Output the [x, y] coordinate of the center of the cell containing the given text.  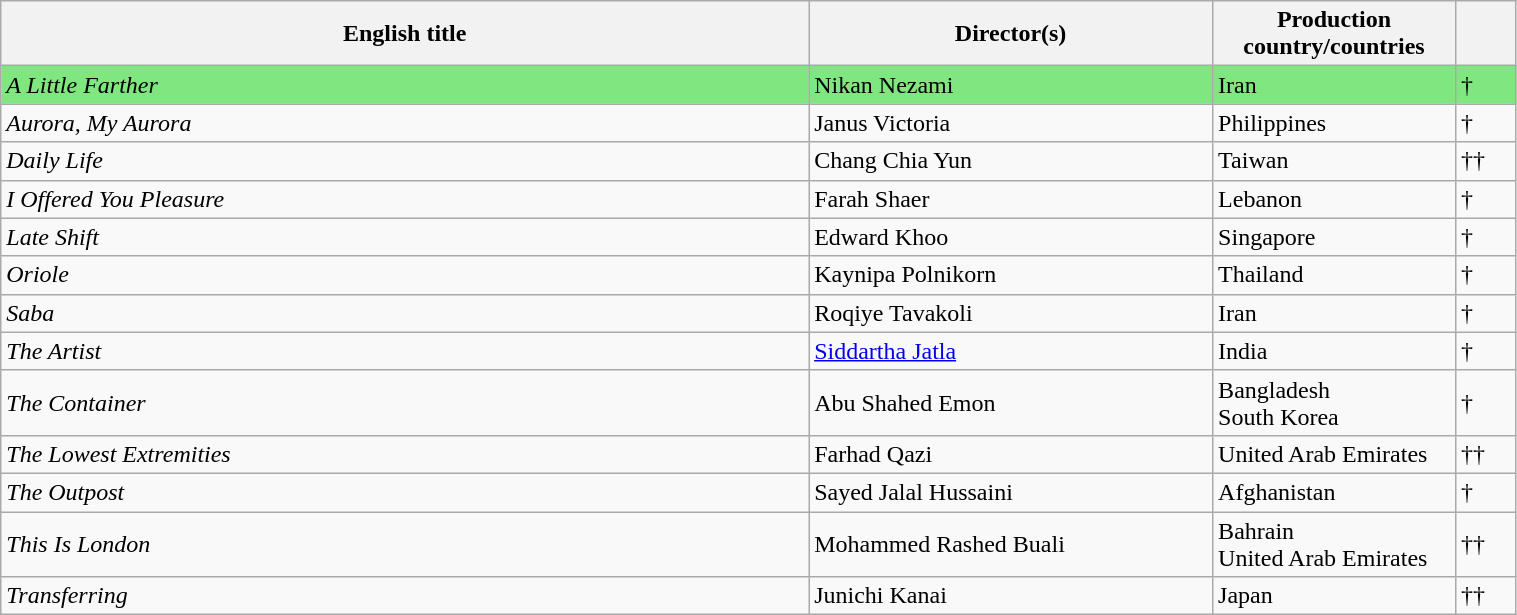
Nikan Nezami [1011, 85]
United Arab Emirates [1334, 454]
Roqiye Tavakoli [1011, 313]
English title [405, 34]
Abu Shahed Emon [1011, 402]
A Little Farther [405, 85]
Junichi Kanai [1011, 596]
Transferring [405, 596]
Sayed Jalal Hussaini [1011, 492]
Taiwan [1334, 161]
Singapore [1334, 237]
Daily Life [405, 161]
Philippines [1334, 123]
Japan [1334, 596]
This Is London [405, 544]
The Lowest Extremities [405, 454]
Thailand [1334, 275]
Mohammed Rashed Buali [1011, 544]
Chang Chia Yun [1011, 161]
Production country/countries [1334, 34]
BangladeshSouth Korea [1334, 402]
Farah Shaer [1011, 199]
Farhad Qazi [1011, 454]
Lebanon [1334, 199]
Oriole [405, 275]
Late Shift [405, 237]
BahrainUnited Arab Emirates [1334, 544]
The Container [405, 402]
Edward Khoo [1011, 237]
Saba [405, 313]
The Artist [405, 351]
I Offered You Pleasure [405, 199]
India [1334, 351]
Director(s) [1011, 34]
Kaynipa Polnikorn [1011, 275]
Afghanistan [1334, 492]
Siddartha Jatla [1011, 351]
Aurora, My Aurora [405, 123]
The Outpost [405, 492]
Janus Victoria [1011, 123]
